Capture the cell that displays the provided text and extract its [x, y] central coordinate. 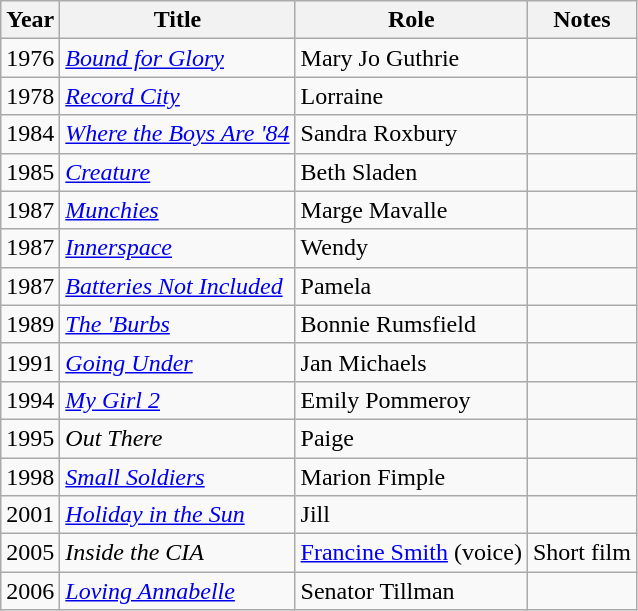
2005 [30, 553]
Senator Tillman [411, 591]
Innerspace [178, 248]
Creature [178, 172]
Munchies [178, 210]
My Girl 2 [178, 400]
Record City [178, 96]
Beth Sladen [411, 172]
Emily Pommeroy [411, 400]
1976 [30, 58]
Jill [411, 515]
1991 [30, 362]
Out There [178, 438]
Wendy [411, 248]
2001 [30, 515]
1989 [30, 324]
Notes [582, 20]
Title [178, 20]
Jan Michaels [411, 362]
Year [30, 20]
Going Under [178, 362]
Lorraine [411, 96]
Sandra Roxbury [411, 134]
Holiday in the Sun [178, 515]
Paige [411, 438]
1978 [30, 96]
Marge Mavalle [411, 210]
1984 [30, 134]
Bound for Glory [178, 58]
1985 [30, 172]
Short film [582, 553]
2006 [30, 591]
Batteries Not Included [178, 286]
The 'Burbs [178, 324]
Role [411, 20]
Francine Smith (voice) [411, 553]
Mary Jo Guthrie [411, 58]
Small Soldiers [178, 477]
1994 [30, 400]
Loving Annabelle [178, 591]
Marion Fimple [411, 477]
Inside the CIA [178, 553]
1998 [30, 477]
Pamela [411, 286]
Where the Boys Are '84 [178, 134]
1995 [30, 438]
Bonnie Rumsfield [411, 324]
